Identify which cell holds the provided text, then report its [x, y] central coordinate. 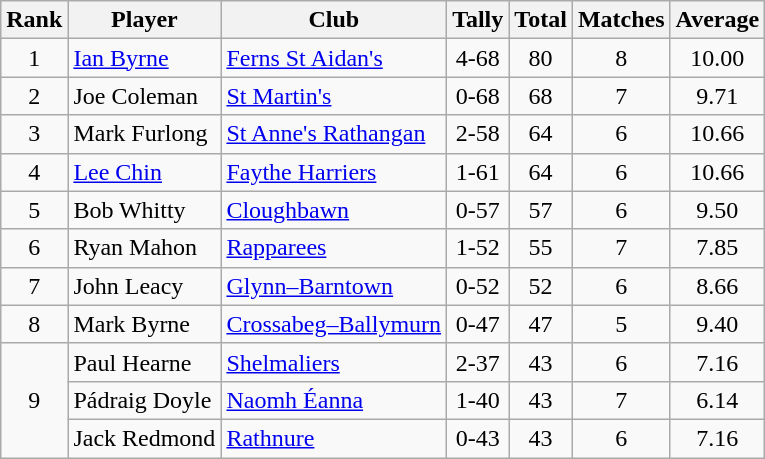
Player [144, 20]
4-68 [478, 58]
Crossabeg–Ballymurn [334, 324]
Faythe Harriers [334, 172]
1-52 [478, 248]
7.85 [718, 248]
St Anne's Rathangan [334, 134]
57 [541, 210]
4 [34, 172]
9.71 [718, 96]
8.66 [718, 286]
Mark Byrne [144, 324]
2-37 [478, 362]
Rathnure [334, 438]
47 [541, 324]
3 [34, 134]
Average [718, 20]
Glynn–Barntown [334, 286]
1 [34, 58]
Ryan Mahon [144, 248]
Lee Chin [144, 172]
1-40 [478, 400]
9.50 [718, 210]
Mark Furlong [144, 134]
Pádraig Doyle [144, 400]
0-52 [478, 286]
Joe Coleman [144, 96]
55 [541, 248]
Total [541, 20]
Shelmaliers [334, 362]
Ferns St Aidan's [334, 58]
1-61 [478, 172]
80 [541, 58]
Matches [621, 20]
2-58 [478, 134]
9.40 [718, 324]
10.00 [718, 58]
Ian Byrne [144, 58]
68 [541, 96]
Tally [478, 20]
0-43 [478, 438]
John Leacy [144, 286]
Rank [34, 20]
Cloughbawn [334, 210]
9 [34, 400]
0-57 [478, 210]
Club [334, 20]
6.14 [718, 400]
Rapparees [334, 248]
52 [541, 286]
Jack Redmond [144, 438]
Paul Hearne [144, 362]
St Martin's [334, 96]
0-47 [478, 324]
2 [34, 96]
0-68 [478, 96]
Bob Whitty [144, 210]
Naomh Éanna [334, 400]
